Determine the [X, Y] coordinate at the center of the cell enclosing the given text.  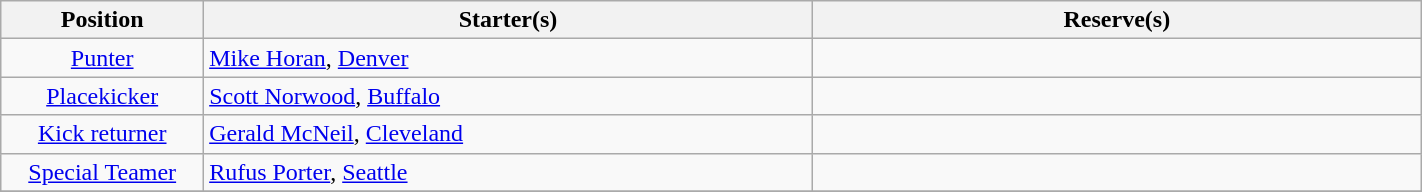
Mike Horan, Denver [508, 58]
Rufus Porter, Seattle [508, 172]
Starter(s) [508, 20]
Placekicker [102, 96]
Punter [102, 58]
Gerald McNeil, Cleveland [508, 134]
Special Teamer [102, 172]
Reserve(s) [1116, 20]
Position [102, 20]
Scott Norwood, Buffalo [508, 96]
Kick returner [102, 134]
